Identify which cell holds the provided text, then report its (X, Y) central coordinate. 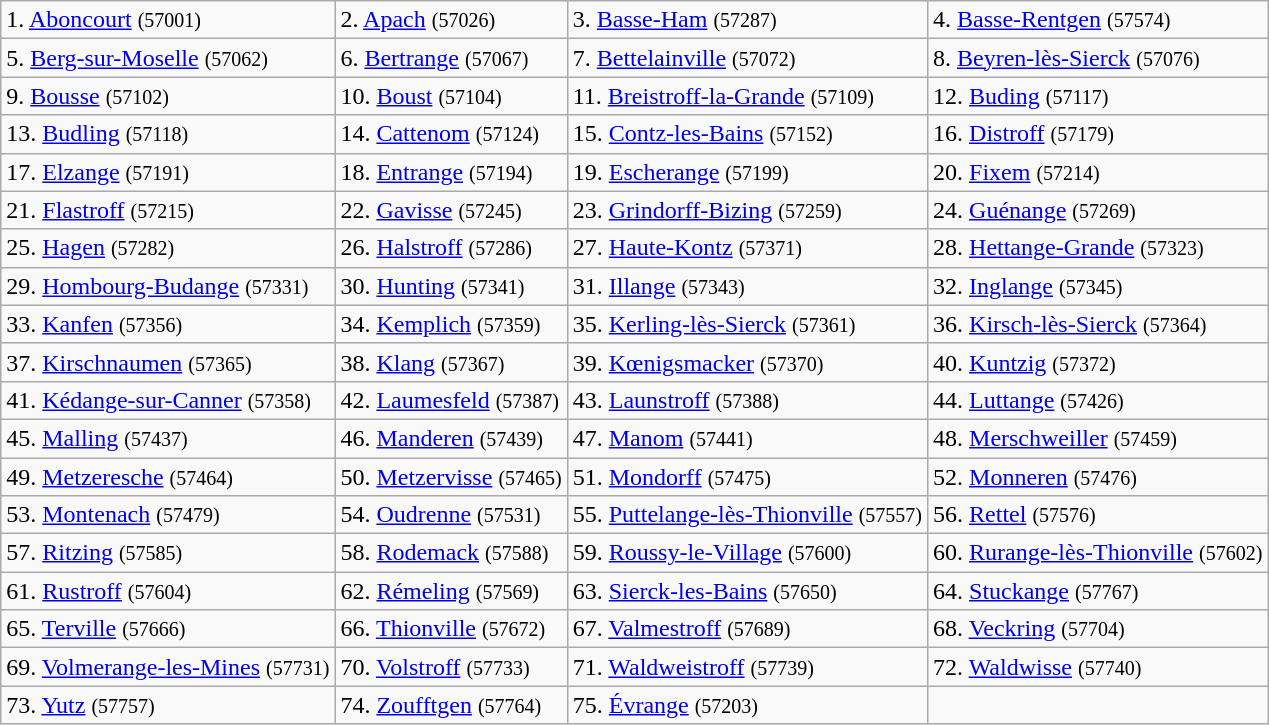
54. Oudrenne (57531) (451, 515)
70. Volstroff (57733) (451, 667)
63. Sierck-les-Bains (57650) (747, 591)
23. Grindorff-Bizing (57259) (747, 210)
8. Beyren-lès-Sierck (57076) (1098, 58)
14. Cattenom (57124) (451, 134)
62. Rémeling (57569) (451, 591)
52. Monneren (57476) (1098, 477)
32. Inglange (57345) (1098, 286)
26. Halstroff (57286) (451, 248)
48. Merschweiller (57459) (1098, 438)
68. Veckring (57704) (1098, 629)
50. Metzervisse (57465) (451, 477)
25. Hagen (57282) (168, 248)
13. Budling (57118) (168, 134)
64. Stuckange (57767) (1098, 591)
2. Apach (57026) (451, 20)
33. Kanfen (57356) (168, 324)
1. Aboncourt (57001) (168, 20)
35. Kerling-lès-Sierck (57361) (747, 324)
40. Kuntzig (57372) (1098, 362)
44. Luttange (57426) (1098, 400)
49. Metzeresche (57464) (168, 477)
67. Valmestroff (57689) (747, 629)
34. Kemplich (57359) (451, 324)
9. Bousse (57102) (168, 96)
72. Waldwisse (57740) (1098, 667)
43. Launstroff (57388) (747, 400)
39. Kœnigsmacker (57370) (747, 362)
22. Gavisse (57245) (451, 210)
12. Buding (57117) (1098, 96)
3. Basse-Ham (57287) (747, 20)
4. Basse-Rentgen (57574) (1098, 20)
6. Bertrange (57067) (451, 58)
41. Kédange-sur-Canner (57358) (168, 400)
60. Rurange-lès-Thionville (57602) (1098, 553)
46. Manderen (57439) (451, 438)
18. Entrange (57194) (451, 172)
30. Hunting (57341) (451, 286)
16. Distroff (57179) (1098, 134)
71. Waldweistroff (57739) (747, 667)
65. Terville (57666) (168, 629)
53. Montenach (57479) (168, 515)
19. Escherange (57199) (747, 172)
42. Laumesfeld (57387) (451, 400)
36. Kirsch-lès-Sierck (57364) (1098, 324)
73. Yutz (57757) (168, 705)
61. Rustroff (57604) (168, 591)
10. Boust (57104) (451, 96)
66. Thionville (57672) (451, 629)
7. Bettelainville (57072) (747, 58)
29. Hombourg-Budange (57331) (168, 286)
47. Manom (57441) (747, 438)
75. Évrange (57203) (747, 705)
37. Kirschnaumen (57365) (168, 362)
20. Fixem (57214) (1098, 172)
59. Roussy-le-Village (57600) (747, 553)
38. Klang (57367) (451, 362)
57. Ritzing (57585) (168, 553)
15. Contz-les-Bains (57152) (747, 134)
17. Elzange (57191) (168, 172)
11. Breistroff-la-Grande (57109) (747, 96)
69. Volmerange-les-Mines (57731) (168, 667)
31. Illange (57343) (747, 286)
27. Haute-Kontz (57371) (747, 248)
51. Mondorff (57475) (747, 477)
21. Flastroff (57215) (168, 210)
74. Zoufftgen (57764) (451, 705)
5. Berg-sur-Moselle (57062) (168, 58)
28. Hettange-Grande (57323) (1098, 248)
24. Guénange (57269) (1098, 210)
56. Rettel (57576) (1098, 515)
58. Rodemack (57588) (451, 553)
45. Malling (57437) (168, 438)
55. Puttelange-lès-Thionville (57557) (747, 515)
